Identify which cell holds the provided text, then report its [x, y] central coordinate. 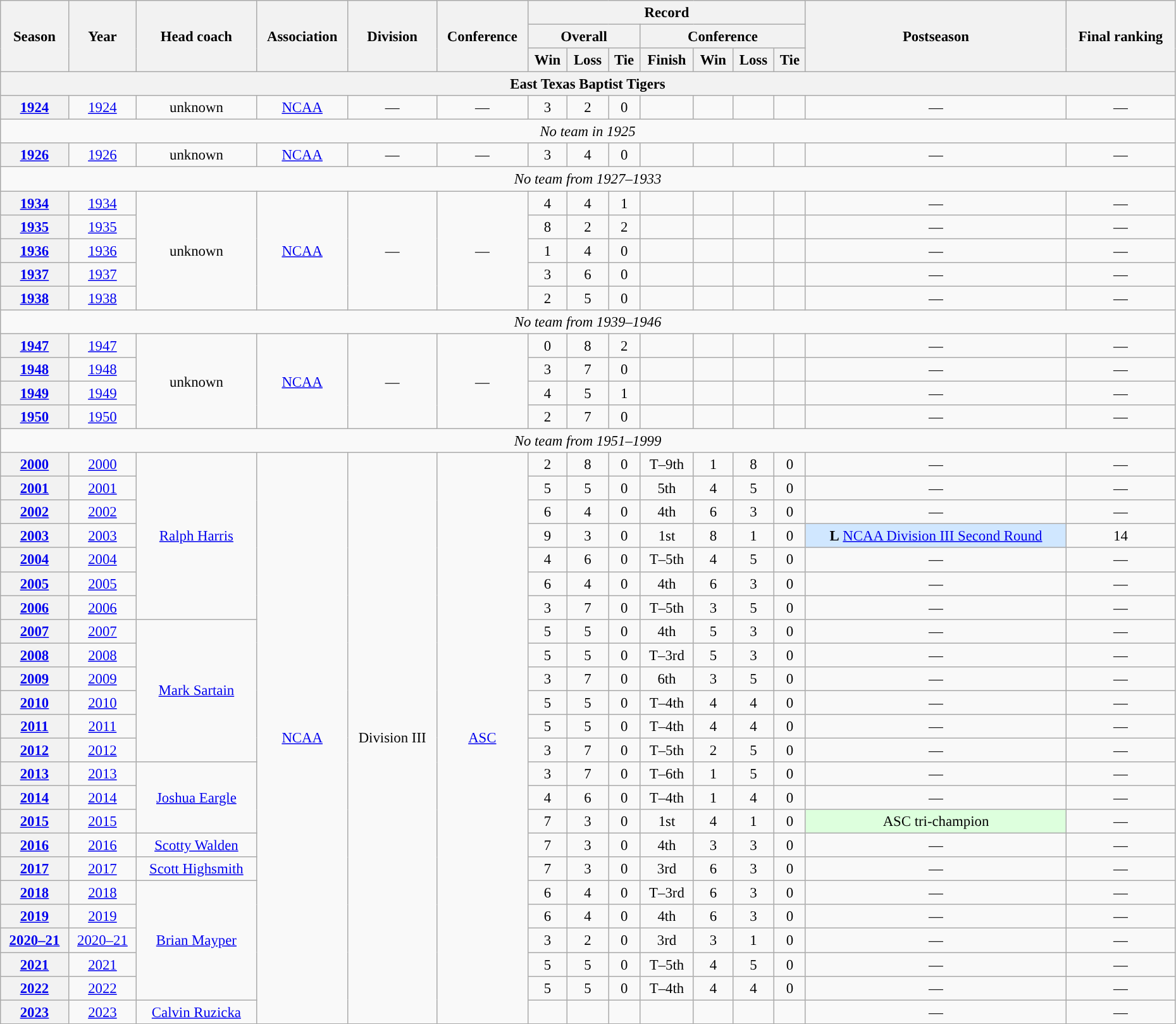
T–6th [667, 774]
Season [34, 37]
Scott Highsmith [197, 869]
Brian Mayper [197, 940]
Overall [585, 37]
Calvin Ruzicka [197, 1012]
Postseason [936, 37]
Joshua Eargle [197, 797]
9 [548, 536]
6th [667, 679]
Mark Sartain [197, 690]
East Texas Baptist Tigers [588, 84]
Year [102, 37]
Ralph Harris [197, 535]
No team in 1925 [588, 132]
No team from 1939–1946 [588, 322]
Association [302, 37]
ASC [482, 738]
Finish [667, 60]
Scotty Walden [197, 846]
Record [667, 13]
No team from 1951–1999 [588, 441]
ASC tri-champion [936, 821]
Head coach [197, 37]
Division [392, 37]
Final ranking [1121, 37]
14 [1121, 536]
L NCAA Division III Second Round [936, 536]
No team from 1927–1933 [588, 179]
Division III [392, 738]
5th [667, 489]
T–9th [667, 465]
